Scan for the cell matching the given text and deliver its [X, Y] coordinate at center. 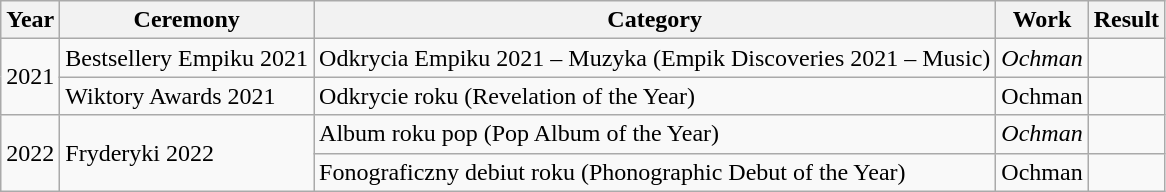
Fryderyki 2022 [187, 153]
Ceremony [187, 20]
Result [1126, 20]
2022 [30, 153]
Bestsellery Empiku 2021 [187, 58]
Album roku pop (Pop Album of the Year) [655, 134]
2021 [30, 77]
Wiktory Awards 2021 [187, 96]
Work [1042, 20]
Year [30, 20]
Fonograficzny debiut roku (Phonographic Debut of the Year) [655, 172]
Odkrycie roku (Revelation of the Year) [655, 96]
Odkrycia Empiku 2021 – Muzyka (Empik Discoveries 2021 – Music) [655, 58]
Category [655, 20]
